Identify which cell holds the provided text, then report its [X, Y] central coordinate. 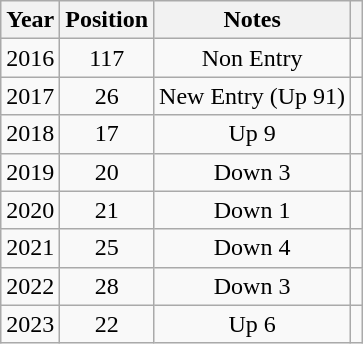
2022 [30, 286]
Up 6 [252, 324]
22 [107, 324]
28 [107, 286]
20 [107, 172]
Notes [252, 20]
17 [107, 134]
26 [107, 96]
25 [107, 248]
2016 [30, 58]
2018 [30, 134]
Year [30, 20]
Position [107, 20]
2020 [30, 210]
Up 9 [252, 134]
2021 [30, 248]
Non Entry [252, 58]
New Entry (Up 91) [252, 96]
2019 [30, 172]
Down 4 [252, 248]
Down 1 [252, 210]
21 [107, 210]
2017 [30, 96]
2023 [30, 324]
117 [107, 58]
